From the cell containing the given text, extract its center point as [x, y] coordinate. 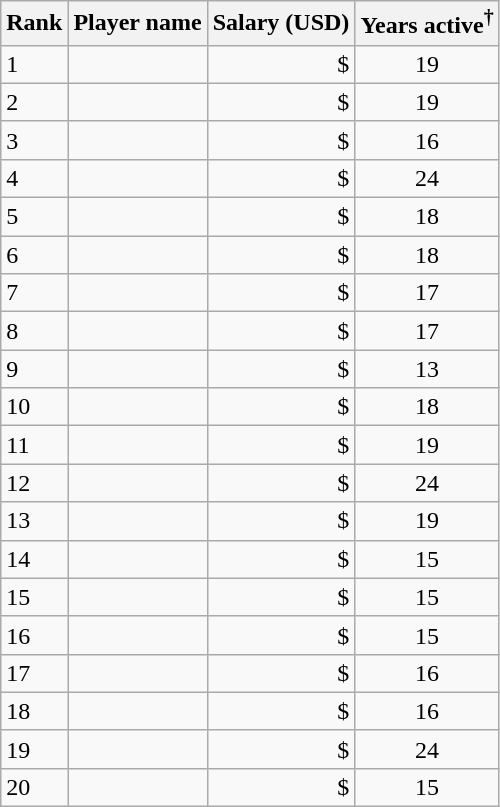
6 [34, 255]
Salary (USD) [281, 24]
14 [34, 559]
5 [34, 217]
7 [34, 293]
Rank [34, 24]
3 [34, 140]
8 [34, 331]
2 [34, 102]
1 [34, 64]
10 [34, 407]
9 [34, 369]
11 [34, 445]
20 [34, 787]
4 [34, 178]
Player name [138, 24]
12 [34, 483]
Years active† [427, 24]
